Provide the [x, y] coordinate of the cell's center where the given text is located.  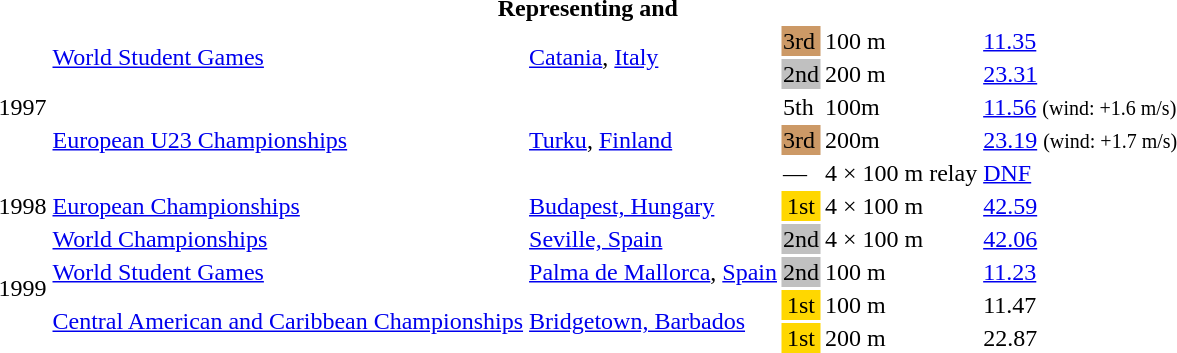
5th [802, 107]
Budapest, Hungary [654, 206]
Palma de Mallorca, Spain [654, 272]
Turku, Finland [654, 140]
Bridgetown, Barbados [654, 322]
4 × 100 m relay [902, 173]
Catania, Italy [654, 58]
World Championships [288, 239]
European Championships [288, 206]
200m [902, 140]
Central American and Caribbean Championships [288, 322]
European U23 Championships [288, 140]
— [802, 173]
Seville, Spain [654, 239]
100m [902, 107]
